Output the [x, y] coordinate of the center of the cell containing the given text.  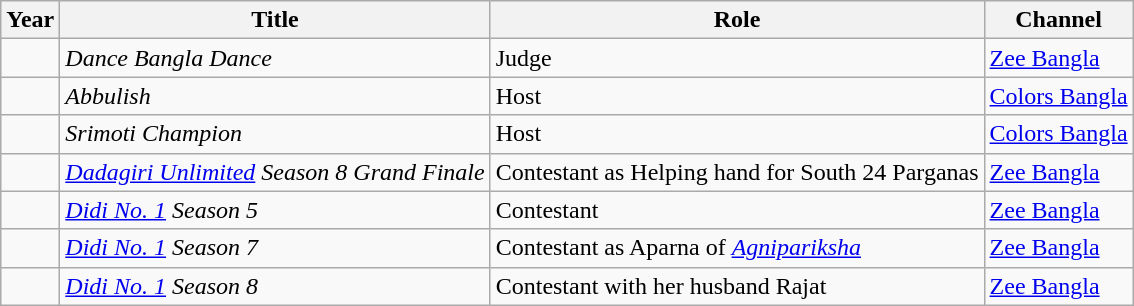
Srimoti Champion [275, 134]
Role [737, 20]
Didi No. 1 Season 5 [275, 210]
Contestant [737, 210]
Judge [737, 58]
Contestant with her husband Rajat [737, 286]
Contestant as Helping hand for South 24 Parganas [737, 172]
Dance Bangla Dance [275, 58]
Dadagiri Unlimited Season 8 Grand Finale [275, 172]
Channel [1058, 20]
Didi No. 1 Season 8 [275, 286]
Didi No. 1 Season 7 [275, 248]
Year [30, 20]
Title [275, 20]
Abbulish [275, 96]
Contestant as Aparna of Agnipariksha [737, 248]
